Capture the cell that displays the provided text and extract its (X, Y) central coordinate. 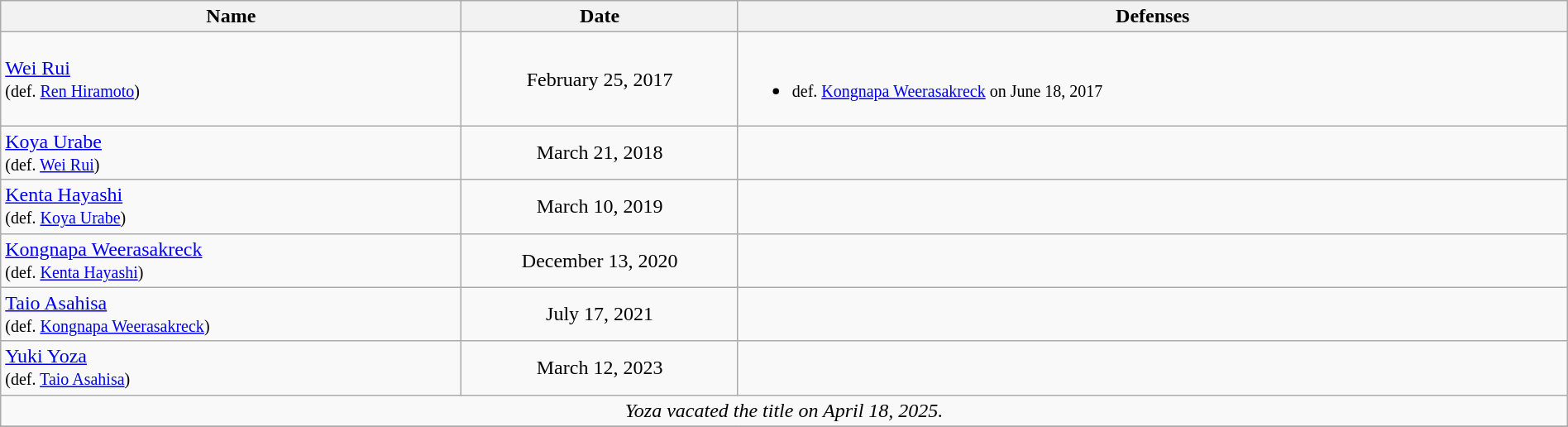
March 12, 2023 (600, 367)
Yoza vacated the title on April 18, 2025. (784, 410)
Defenses (1153, 17)
March 21, 2018 (600, 152)
Wei Rui (def. Ren Hiramoto) (232, 79)
Kongnapa Weerasakreck (def. Kenta Hayashi) (232, 260)
February 25, 2017 (600, 79)
Kenta Hayashi (def. Koya Urabe) (232, 207)
def. Kongnapa Weerasakreck on June 18, 2017 (1153, 79)
December 13, 2020 (600, 260)
Taio Asahisa (def. Kongnapa Weerasakreck) (232, 314)
Koya Urabe (def. Wei Rui) (232, 152)
Name (232, 17)
July 17, 2021 (600, 314)
March 10, 2019 (600, 207)
Date (600, 17)
Yuki Yoza (def. Taio Asahisa) (232, 367)
